From the cell containing the given text, extract its center point as (x, y) coordinate. 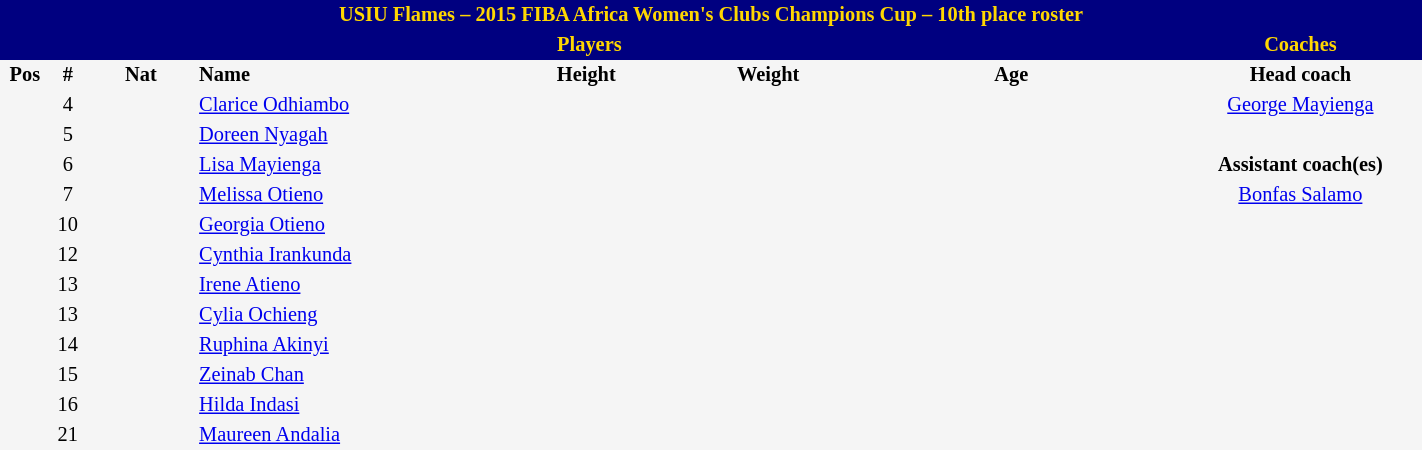
5 (68, 135)
Ruphina Akinyi (338, 345)
Coaches (1300, 45)
Pos (25, 75)
Irene Atieno (338, 285)
Maureen Andalia (338, 435)
14 (68, 345)
George Mayienga (1300, 105)
Height (586, 75)
Players (590, 45)
Cylia Ochieng (338, 315)
Melissa Otieno (338, 195)
Clarice Odhiambo (338, 105)
Zeinab Chan (338, 375)
Doreen Nyagah (338, 135)
Name (338, 75)
Assistant coach(es) (1300, 165)
Weight (768, 75)
Bonfas Salamo (1300, 195)
16 (68, 405)
USIU Flames – 2015 FIBA Africa Women's Clubs Champions Cup – 10th place roster (711, 15)
7 (68, 195)
10 (68, 225)
Head coach (1300, 75)
Age (1012, 75)
12 (68, 255)
Cynthia Irankunda (338, 255)
Georgia Otieno (338, 225)
4 (68, 105)
6 (68, 165)
Hilda Indasi (338, 405)
Lisa Mayienga (338, 165)
15 (68, 375)
21 (68, 435)
Nat (141, 75)
# (68, 75)
